Pinpoint the cell where the given text exists, returning its [x, y] midpoint coordinate. 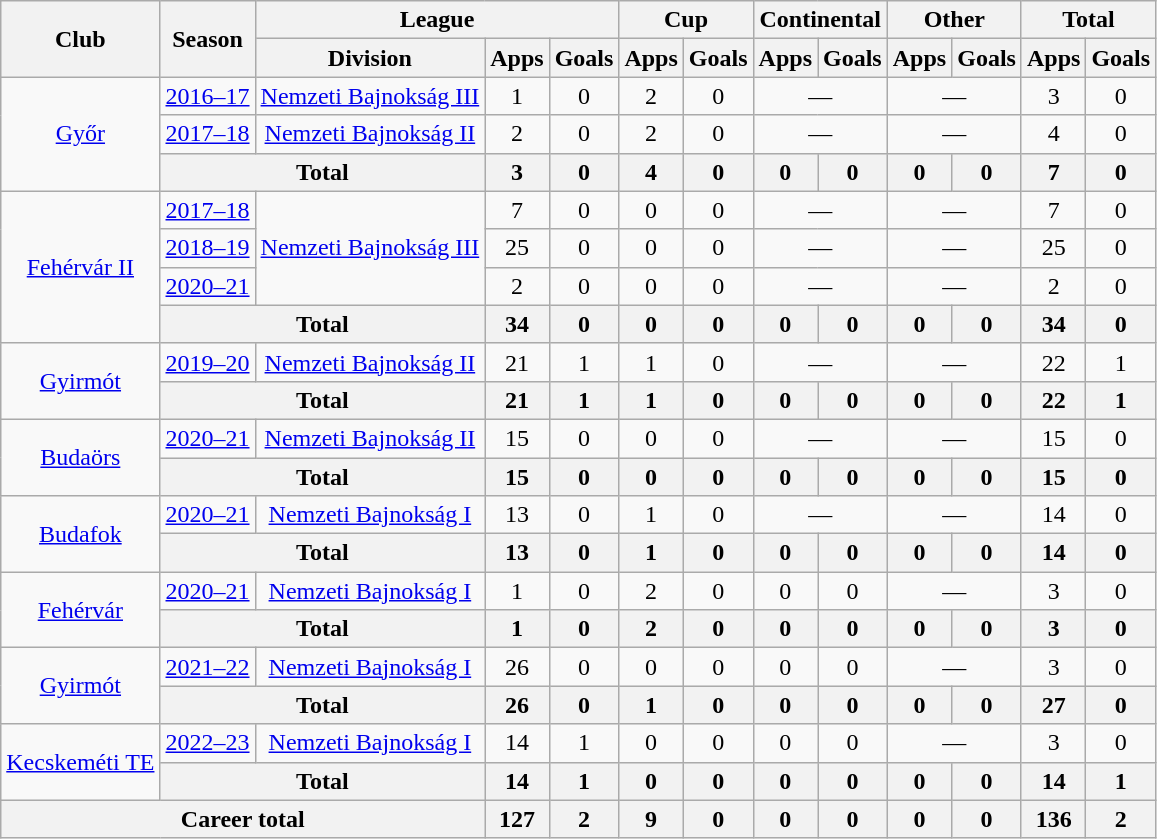
Continental [820, 20]
2019–20 [208, 362]
Club [80, 39]
2022–23 [208, 743]
League [437, 20]
Season [208, 39]
Győr [80, 134]
2021–22 [208, 667]
Budaörs [80, 457]
Budafok [80, 534]
2016–17 [208, 96]
Kecskeméti TE [80, 762]
Fehérvár [80, 610]
Fehérvár II [80, 267]
27 [1053, 705]
127 [517, 819]
Other [954, 20]
Career total [243, 819]
Division [370, 58]
136 [1053, 819]
Cup [686, 20]
9 [651, 819]
2018–19 [208, 248]
